Return (x, y) of the center of cell containing provided text 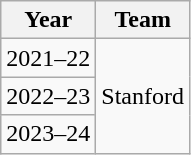
2021–22 (48, 58)
Year (48, 20)
2023–24 (48, 134)
Team (143, 20)
2022–23 (48, 96)
Stanford (143, 96)
